Search for the cell housing the specified text and yield its [x, y] center coordinate. 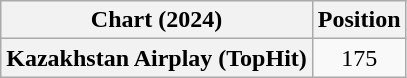
175 [359, 58]
Kazakhstan Airplay (TopHit) [157, 58]
Chart (2024) [157, 20]
Position [359, 20]
